Return the [X, Y] coordinate for the center point of the cell that contains the specified text.  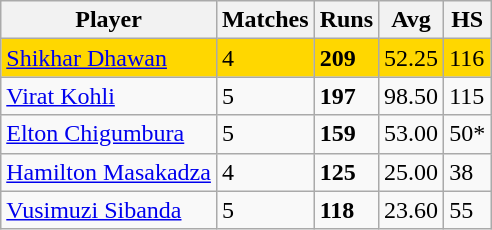
98.50 [412, 96]
52.25 [412, 58]
Matches [265, 20]
209 [346, 58]
38 [468, 172]
Virat Kohli [109, 96]
159 [346, 134]
53.00 [412, 134]
118 [346, 210]
Shikhar Dhawan [109, 58]
Player [109, 20]
Elton Chigumbura [109, 134]
Vusimuzi Sibanda [109, 210]
50* [468, 134]
197 [346, 96]
HS [468, 20]
55 [468, 210]
Runs [346, 20]
Hamilton Masakadza [109, 172]
125 [346, 172]
25.00 [412, 172]
115 [468, 96]
Avg [412, 20]
116 [468, 58]
23.60 [412, 210]
